Scan for the cell matching the given text and deliver its [x, y] coordinate at center. 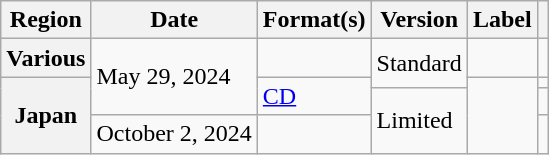
October 2, 2024 [174, 134]
May 29, 2024 [174, 77]
Version [419, 20]
Region [46, 20]
Label [502, 20]
Japan [46, 115]
Format(s) [314, 20]
Limited [419, 120]
CD [314, 96]
Standard [419, 64]
Various [46, 58]
Date [174, 20]
